Capture the cell that displays the provided text and extract its [X, Y] central coordinate. 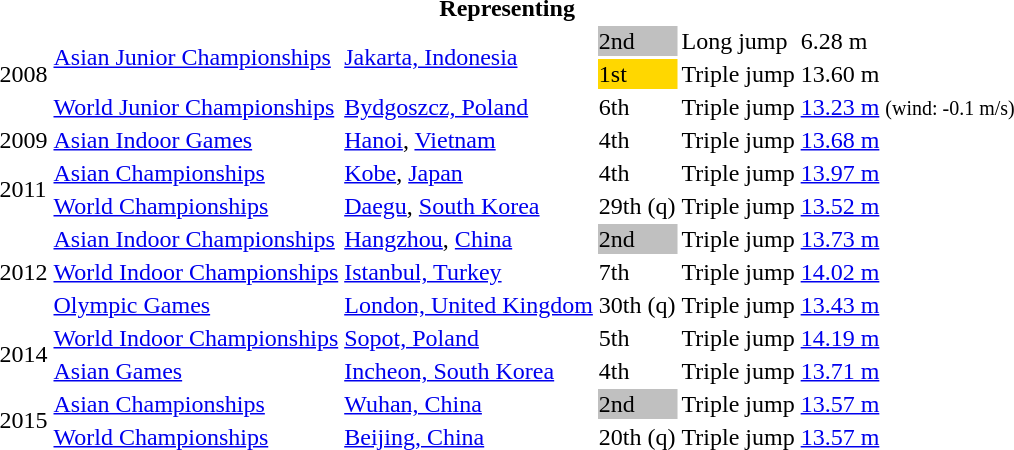
7th [637, 272]
Hanoi, Vietnam [469, 140]
World Championships [196, 206]
Asian Junior Championships [196, 58]
Istanbul, Turkey [469, 272]
Bydgoszcz, Poland [469, 107]
Daegu, South Korea [469, 206]
Olympic Games [196, 305]
Wuhan, China [469, 404]
Incheon, South Korea [469, 371]
Jakarta, Indonesia [469, 58]
Asian Games [196, 371]
Long jump [738, 41]
London, United Kingdom [469, 305]
1st [637, 74]
Kobe, Japan [469, 173]
Hangzhou, China [469, 239]
Sopot, Poland [469, 338]
5th [637, 338]
World Junior Championships [196, 107]
6th [637, 107]
Asian Indoor Championships [196, 239]
Asian Indoor Games [196, 140]
29th (q) [637, 206]
30th (q) [637, 305]
